Search for the cell housing the specified text and yield its (x, y) center coordinate. 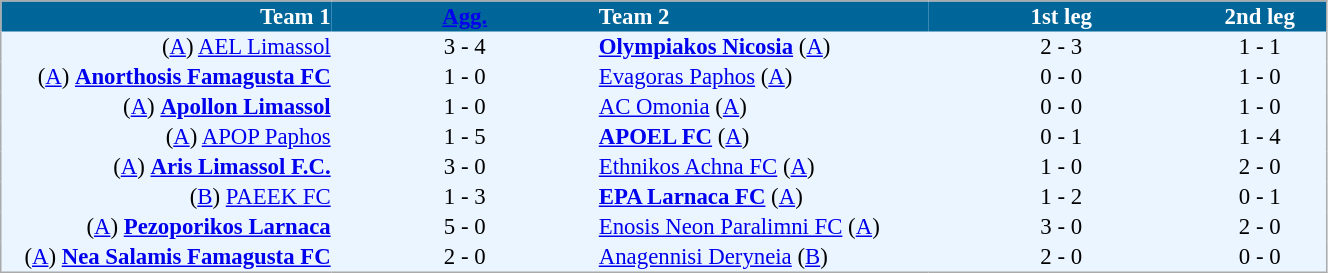
(A) Apollon Limassol (166, 107)
2 - 3 (1062, 47)
Team 2 (762, 16)
Team 1 (166, 16)
Anagennisi Deryneia (B) (762, 257)
2nd leg (1260, 16)
(A) Pezoporikos Larnaca (166, 227)
(A) Nea Salamis Famagusta FC (166, 257)
(A) APOP Paphos (166, 137)
(A) Anorthosis Famagusta FC (166, 77)
Agg. (464, 16)
Ethnikos Achna FC (A) (762, 167)
Olympiakos Nicosia (A) (762, 47)
(A) AEL Limassol (166, 47)
Evagoras Paphos (A) (762, 77)
3 - 4 (464, 47)
APOEL FC (A) (762, 137)
1st leg (1062, 16)
1 - 1 (1260, 47)
5 - 0 (464, 227)
1 - 3 (464, 197)
1 - 5 (464, 137)
(A) Aris Limassol F.C. (166, 167)
1 - 2 (1062, 197)
EPA Larnaca FC (A) (762, 197)
AC Omonia (A) (762, 107)
1 - 4 (1260, 137)
Enosis Neon Paralimni FC (A) (762, 227)
(B) PAEEK FC (166, 197)
